Capture the cell that displays the provided text and extract its (x, y) central coordinate. 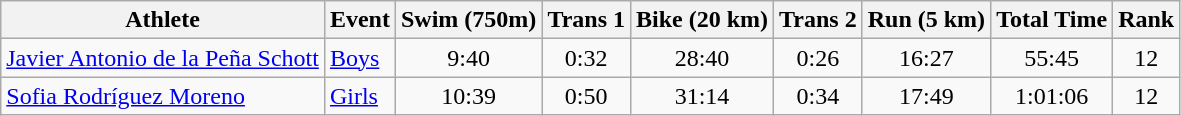
31:14 (702, 96)
0:32 (586, 58)
9:40 (468, 58)
0:50 (586, 96)
Event (360, 20)
Boys (360, 58)
Run (5 km) (926, 20)
Rank (1146, 20)
Swim (750m) (468, 20)
Total Time (1052, 20)
Trans 1 (586, 20)
0:26 (818, 58)
28:40 (702, 58)
Sofia Rodríguez Moreno (163, 96)
Javier Antonio de la Peña Schott (163, 58)
Athlete (163, 20)
55:45 (1052, 58)
0:34 (818, 96)
Bike (20 km) (702, 20)
10:39 (468, 96)
Trans 2 (818, 20)
17:49 (926, 96)
1:01:06 (1052, 96)
Girls (360, 96)
16:27 (926, 58)
